Determine the [x, y] coordinate at the center of the cell enclosing the given text.  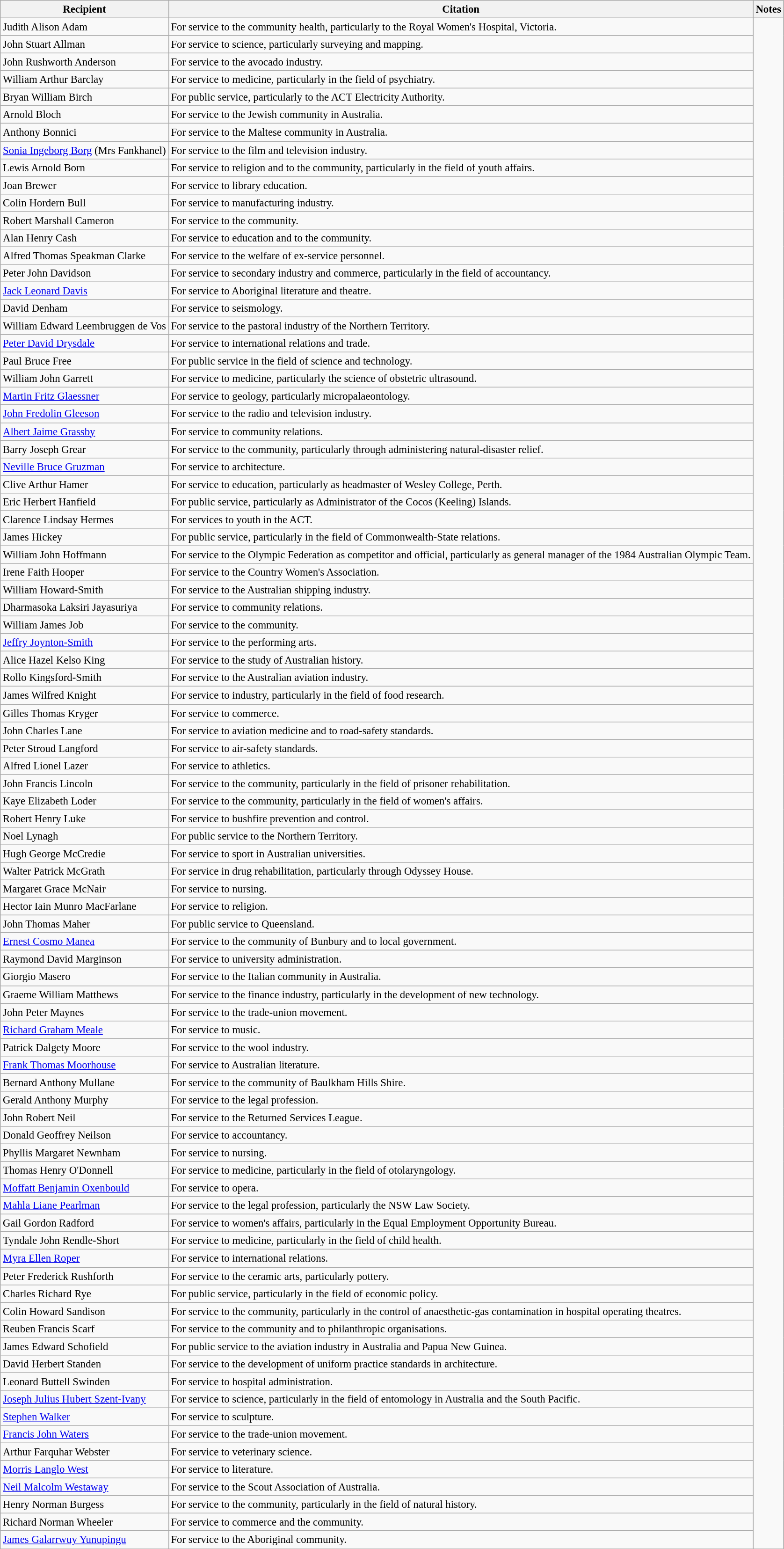
For service to medicine, particularly in the field of child health. [461, 1241]
Hector Iain Munro MacFarlane [84, 906]
Margaret Grace McNair [84, 889]
For service to the welfare of ex-service personnel. [461, 256]
Myra Ellen Roper [84, 1258]
Peter John Davidson [84, 273]
William Howard-Smith [84, 590]
For service to accountancy. [461, 1135]
Colin Howard Sandison [84, 1311]
Gail Gordon Radford [84, 1223]
Dharmasoka Laksiri Jayasuriya [84, 607]
Irene Faith Hooper [84, 572]
For public service, particularly in the field of economic policy. [461, 1293]
Robert Henry Luke [84, 818]
Neil Malcolm Westaway [84, 1487]
Giorgio Masero [84, 977]
Gilles Thomas Kryger [84, 713]
For service in drug rehabilitation, particularly through Odyssey House. [461, 871]
Raymond David Marginson [84, 959]
Leonard Buttell Swinden [84, 1381]
Phyllis Margaret Newnham [84, 1153]
Richard Norman Wheeler [84, 1522]
Alice Hazel Kelso King [84, 660]
Noel Lynagh [84, 836]
Peter Frederick Rushforth [84, 1276]
Henry Norman Burgess [84, 1505]
For service to seismology. [461, 308]
John Rushworth Anderson [84, 62]
Thomas Henry O'Donnell [84, 1170]
For service to science, particularly in the field of entomology in Australia and the South Pacific. [461, 1399]
For service to the legal profession, particularly the NSW Law Society. [461, 1206]
For service to the study of Australian history. [461, 660]
For service to the community of Baulkham Hills Shire. [461, 1082]
For service to the community health, particularly to the Royal Women's Hospital, Victoria. [461, 27]
For service to the Aboriginal community. [461, 1540]
Moffatt Benjamin Oxenbould [84, 1188]
For service to medicine, particularly the science of obstetric ultrasound. [461, 379]
For service to the Australian shipping industry. [461, 590]
Colin Hordern Bull [84, 203]
For service to the Maltese community in Australia. [461, 132]
For service to music. [461, 1030]
For service to the performing arts. [461, 643]
William John Hoffmann [84, 555]
William James Job [84, 625]
John Charles Lane [84, 731]
Paul Bruce Free [84, 361]
Jack Leonard Davis [84, 291]
Francis John Waters [84, 1434]
Frank Thomas Moorhouse [84, 1065]
John Peter Maynes [84, 1012]
For service to sculpture. [461, 1417]
John Fredolin Gleeson [84, 414]
Tyndale John Rendle-Short [84, 1241]
For service to literature. [461, 1469]
For service to industry, particularly in the field of food research. [461, 695]
For service to the community, particularly in the control of anaesthetic-gas contamination in hospital operating theatres. [461, 1311]
John Francis Lincoln [84, 783]
For service to commerce. [461, 713]
For service to aviation medicine and to road-safety standards. [461, 731]
Lewis Arnold Born [84, 168]
Rollo Kingsford-Smith [84, 678]
For service to the community, particularly in the field of women's affairs. [461, 801]
Recipient [84, 9]
Patrick Dalgety Moore [84, 1047]
Sonia Ingeborg Borg (Mrs Fankhanel) [84, 150]
Hugh George McCredie [84, 854]
For service to the legal profession. [461, 1100]
Jeffry Joynton-Smith [84, 643]
For public service, particularly to the ACT Electricity Authority. [461, 97]
For service to Aboriginal literature and theatre. [461, 291]
Walter Patrick McGrath [84, 871]
For service to the Returned Services League. [461, 1118]
For public service in the field of science and technology. [461, 361]
Alan Henry Cash [84, 238]
For service to architecture. [461, 467]
William Edward Leembruggen de Vos [84, 326]
For service to women's affairs, particularly in the Equal Employment Opportunity Bureau. [461, 1223]
Judith Alison Adam [84, 27]
For service to veterinary science. [461, 1452]
Mahla Liane Pearlman [84, 1206]
Neville Bruce Gruzman [84, 467]
John Thomas Maher [84, 924]
For service to the community of Bunbury and to local government. [461, 942]
William John Garrett [84, 379]
For service to the Italian community in Australia. [461, 977]
Robert Marshall Cameron [84, 220]
Kaye Elizabeth Loder [84, 801]
Clarence Lindsay Hermes [84, 519]
For service to the wool industry. [461, 1047]
Richard Graham Meale [84, 1030]
For service to the Australian aviation industry. [461, 678]
For service to education and to the community. [461, 238]
For service to the film and television industry. [461, 150]
For service to religion and to the community, particularly in the field of youth affairs. [461, 168]
Donald Geoffrey Neilson [84, 1135]
For public service, particularly as Administrator of the Cocos (Keeling) Islands. [461, 502]
For service to the ceramic arts, particularly pottery. [461, 1276]
For service to air-safety standards. [461, 748]
For service to Australian literature. [461, 1065]
For service to the Jewish community in Australia. [461, 115]
For service to science, particularly surveying and mapping. [461, 44]
Joseph Julius Hubert Szent-Ivany [84, 1399]
Arnold Bloch [84, 115]
Stephen Walker [84, 1417]
For public service to the aviation industry in Australia and Papua New Guinea. [461, 1346]
Citation [461, 9]
Clive Arthur Hamer [84, 484]
Arthur Farquhar Webster [84, 1452]
For services to youth in the ACT. [461, 519]
For service to secondary industry and commerce, particularly in the field of accountancy. [461, 273]
For public service to the Northern Territory. [461, 836]
Reuben Francis Scarf [84, 1329]
Anthony Bonnici [84, 132]
For service to manufacturing industry. [461, 203]
For service to university administration. [461, 959]
John Robert Neil [84, 1118]
John Stuart Allman [84, 44]
For service to religion. [461, 906]
For service to geology, particularly micropalaeontology. [461, 396]
For service to the avocado industry. [461, 62]
Charles Richard Rye [84, 1293]
James Edward Schofield [84, 1346]
For service to international relations. [461, 1258]
Alfred Lionel Lazer [84, 766]
David Herbert Standen [84, 1364]
For service to the pastoral industry of the Northern Territory. [461, 326]
James Galarrwuy Yunupingu [84, 1540]
Albert Jaime Grassby [84, 431]
Joan Brewer [84, 185]
Bryan William Birch [84, 97]
For service to the community and to philanthropic organisations. [461, 1329]
Morris Langlo West [84, 1469]
For public service, particularly in the field of Commonwealth-State relations. [461, 537]
Ernest Cosmo Manea [84, 942]
Alfred Thomas Speakman Clarke [84, 256]
David Denham [84, 308]
Peter David Drysdale [84, 343]
For service to athletics. [461, 766]
Peter Stroud Langford [84, 748]
For service to the radio and television industry. [461, 414]
For service to medicine, particularly in the field of otolaryngology. [461, 1170]
For service to the community, particularly in the field of natural history. [461, 1505]
Gerald Anthony Murphy [84, 1100]
For service to the development of uniform practice standards in architecture. [461, 1364]
Notes [768, 9]
Eric Herbert Hanfield [84, 502]
Martin Fritz Glaessner [84, 396]
James Hickey [84, 537]
For service to hospital administration. [461, 1381]
For service to the Scout Association of Australia. [461, 1487]
For service to sport in Australian universities. [461, 854]
For service to the community, particularly in the field of prisoner rehabilitation. [461, 783]
For service to the finance industry, particularly in the development of new technology. [461, 994]
For service to opera. [461, 1188]
For service to bushfire prevention and control. [461, 818]
James Wilfred Knight [84, 695]
For service to medicine, particularly in the field of psychiatry. [461, 80]
For service to the community, particularly through administering natural-disaster relief. [461, 449]
William Arthur Barclay [84, 80]
For service to library education. [461, 185]
Graeme William Matthews [84, 994]
For service to education, particularly as headmaster of Wesley College, Perth. [461, 484]
Barry Joseph Grear [84, 449]
For service to international relations and trade. [461, 343]
For service to the Olympic Federation as competitor and official, particularly as general manager of the 1984 Australian Olympic Team. [461, 555]
For service to commerce and the community. [461, 1522]
For service to the Country Women's Association. [461, 572]
Bernard Anthony Mullane [84, 1082]
For public service to Queensland. [461, 924]
